Output the [x, y] coordinate of the center of the cell containing the given text.  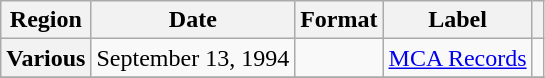
Various [46, 58]
September 13, 1994 [193, 58]
Label [458, 20]
Format [339, 20]
Date [193, 20]
Region [46, 20]
MCA Records [458, 58]
